Detect which cell encompasses the target text, then output its (x, y) center coordinate. 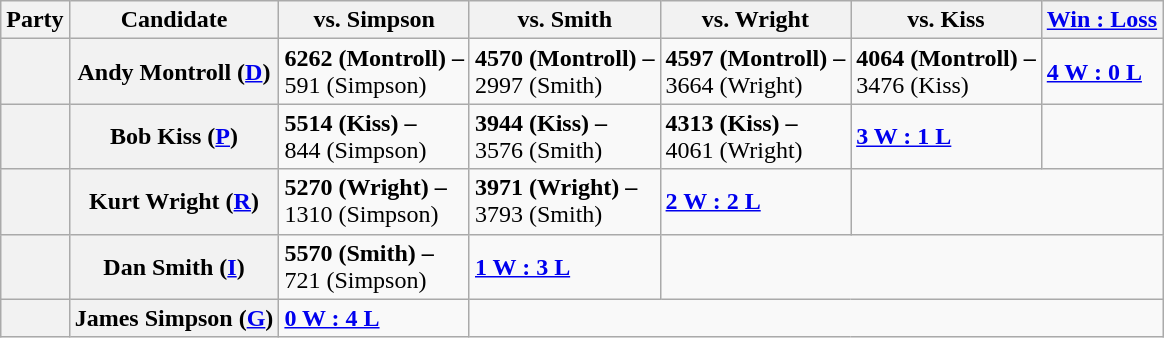
James Simpson (G) (174, 318)
Bob Kiss (P) (174, 136)
Win : Loss (1102, 20)
5514 (Kiss) –844 (Simpson) (374, 136)
5570 (Smith) –721 (Simpson) (374, 266)
Dan Smith (I) (174, 266)
3971 (Wright) –3793 (Smith) (564, 202)
vs. Simpson (374, 20)
0 W : 4 L (374, 318)
6262 (Montroll) –591 (Simpson) (374, 72)
5270 (Wright) –1310 (Simpson) (374, 202)
3 W : 1 L (946, 136)
Kurt Wright (R) (174, 202)
Andy Montroll (D) (174, 72)
4597 (Montroll) –3664 (Wright) (756, 72)
4313 (Kiss) –4061 (Wright) (756, 136)
4064 (Montroll) –3476 (Kiss) (946, 72)
3944 (Kiss) –3576 (Smith) (564, 136)
vs. Smith (564, 20)
2 W : 2 L (756, 202)
vs. Kiss (946, 20)
Candidate (174, 20)
1 W : 3 L (564, 266)
4 W : 0 L (1102, 72)
Party (35, 20)
vs. Wright (756, 20)
4570 (Montroll) –2997 (Smith) (564, 72)
